Return (x, y) of the center of cell containing provided text 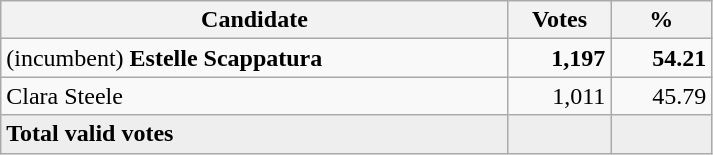
45.79 (662, 96)
Total valid votes (254, 134)
% (662, 20)
(incumbent) Estelle Scappatura (254, 58)
1,197 (560, 58)
54.21 (662, 58)
Votes (560, 20)
1,011 (560, 96)
Clara Steele (254, 96)
Candidate (254, 20)
